Return (x, y) of the center of cell containing provided text 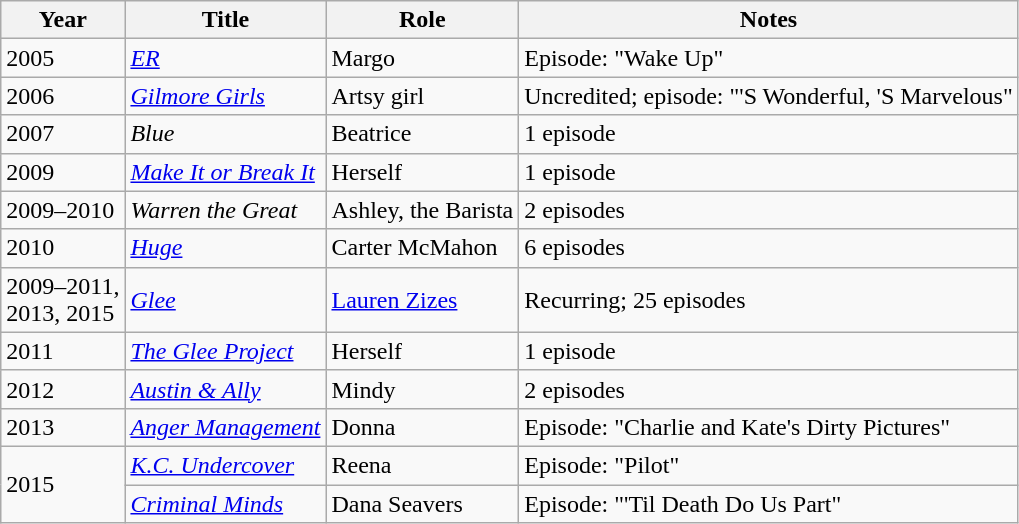
Austin & Ally (226, 389)
Episode: "Pilot" (769, 465)
Criminal Minds (226, 503)
Gilmore Girls (226, 96)
Carter McMahon (422, 248)
Episode: "Charlie and Kate's Dirty Pictures" (769, 427)
Glee (226, 300)
Ashley, the Barista (422, 210)
2010 (63, 248)
2006 (63, 96)
Donna (422, 427)
2009–2010 (63, 210)
2007 (63, 134)
2009–2011,2013, 2015 (63, 300)
Artsy girl (422, 96)
2011 (63, 351)
Notes (769, 20)
2009 (63, 172)
Year (63, 20)
Beatrice (422, 134)
Title (226, 20)
Dana Seavers (422, 503)
2005 (63, 58)
Anger Management (226, 427)
Mindy (422, 389)
Lauren Zizes (422, 300)
K.C. Undercover (226, 465)
2013 (63, 427)
Role (422, 20)
Huge (226, 248)
Warren the Great (226, 210)
Episode: "Wake Up" (769, 58)
6 episodes (769, 248)
Uncredited; episode: "'S Wonderful, 'S Marvelous" (769, 96)
The Glee Project (226, 351)
Margo (422, 58)
Make It or Break It (226, 172)
Blue (226, 134)
Recurring; 25 episodes (769, 300)
Reena (422, 465)
Episode: "'Til Death Do Us Part" (769, 503)
2012 (63, 389)
ER (226, 58)
2015 (63, 484)
